Identify which cell holds the provided text, then report its (x, y) central coordinate. 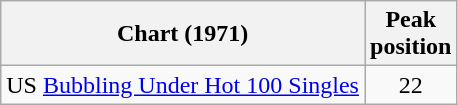
22 (410, 85)
US Bubbling Under Hot 100 Singles (183, 85)
Peakposition (410, 34)
Chart (1971) (183, 34)
